Return the [x, y] coordinate for the center point of the cell that contains the specified text.  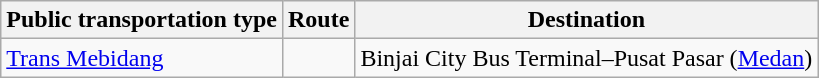
Binjai City Bus Terminal–Pusat Pasar (Medan) [586, 58]
Route [318, 20]
Public transportation type [142, 20]
Destination [586, 20]
Trans Mebidang [142, 58]
